Find where the given text appears and provide that cell's center as (X, Y) coordinate. 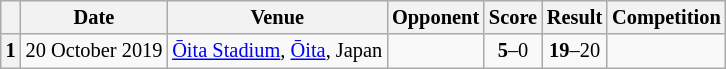
20 October 2019 (94, 51)
Result (574, 17)
Competition (666, 17)
Opponent (436, 17)
5–0 (513, 51)
19–20 (574, 51)
Date (94, 17)
Score (513, 17)
Ōita Stadium, Ōita, Japan (277, 51)
Venue (277, 17)
1 (11, 51)
